Search for the cell housing the specified text and yield its (X, Y) center coordinate. 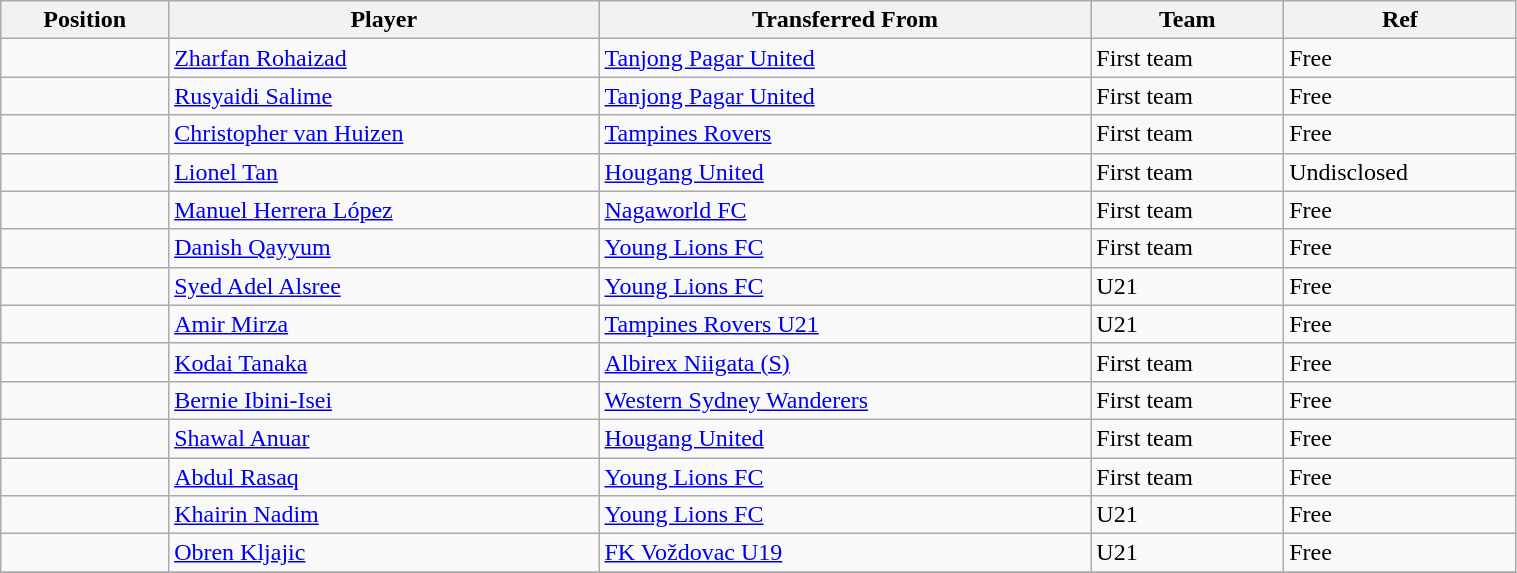
Team (1188, 20)
Manuel Herrera López (384, 210)
Obren Kljajic (384, 553)
Undisclosed (1400, 172)
Danish Qayyum (384, 248)
Nagaworld FC (845, 210)
Zharfan Rohaizad (384, 58)
Western Sydney Wanderers (845, 400)
Rusyaidi Salime (384, 96)
Kodai Tanaka (384, 362)
Ref (1400, 20)
Lionel Tan (384, 172)
Amir Mirza (384, 324)
Tampines Rovers U21 (845, 324)
Position (85, 20)
Shawal Anuar (384, 438)
Bernie Ibini-Isei (384, 400)
Khairin Nadim (384, 515)
FK Voždovac U19 (845, 553)
Albirex Niigata (S) (845, 362)
Player (384, 20)
Syed Adel Alsree (384, 286)
Christopher van Huizen (384, 134)
Abdul Rasaq (384, 477)
Tampines Rovers (845, 134)
Transferred From (845, 20)
